Output the (X, Y) coordinate of the center of the cell containing the given text.  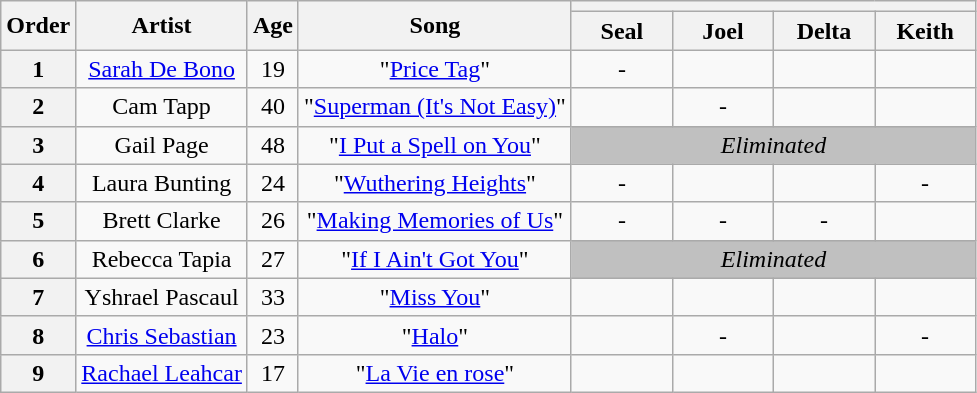
6 (38, 259)
3 (38, 145)
"I Put a Spell on You" (434, 145)
Joel (722, 31)
Cam Tapp (162, 107)
"Miss You" (434, 297)
"Wuthering Heights" (434, 183)
Yshrael Pascaul (162, 297)
Song (434, 26)
"Price Tag" (434, 69)
1 (38, 69)
"Halo" (434, 335)
Rebecca Tapia (162, 259)
Age (272, 26)
2 (38, 107)
"Superman (It's Not Easy)" (434, 107)
26 (272, 221)
27 (272, 259)
Brett Clarke (162, 221)
23 (272, 335)
33 (272, 297)
9 (38, 373)
40 (272, 107)
4 (38, 183)
Seal (622, 31)
7 (38, 297)
Sarah De Bono (162, 69)
Delta (824, 31)
5 (38, 221)
Keith (926, 31)
Laura Bunting (162, 183)
"La Vie en rose" (434, 373)
17 (272, 373)
48 (272, 145)
8 (38, 335)
Gail Page (162, 145)
Chris Sebastian (162, 335)
19 (272, 69)
Order (38, 26)
"Making Memories of Us" (434, 221)
"If I Ain't Got You" (434, 259)
24 (272, 183)
Rachael Leahcar (162, 373)
Artist (162, 26)
